Scan for the cell matching the given text and deliver its [x, y] coordinate at center. 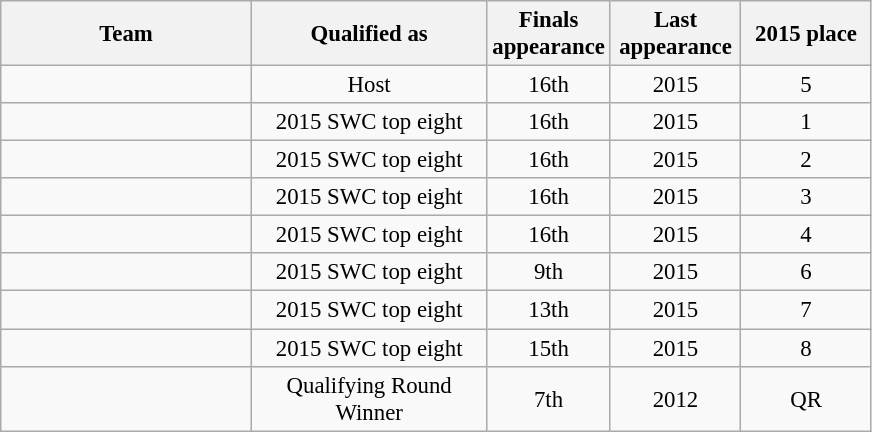
13th [548, 310]
15th [548, 348]
QR [806, 398]
9th [548, 273]
2015 place [806, 34]
Qualified as [369, 34]
Last appearance [676, 34]
3 [806, 197]
Team [126, 34]
5 [806, 85]
4 [806, 235]
2 [806, 160]
Finals appearance [548, 34]
Qualifying Round Winner [369, 398]
6 [806, 273]
2012 [676, 398]
8 [806, 348]
7th [548, 398]
7 [806, 310]
1 [806, 122]
Host [369, 85]
